For the text-containing cell, return its midpoint in (X, Y) coordinate format. 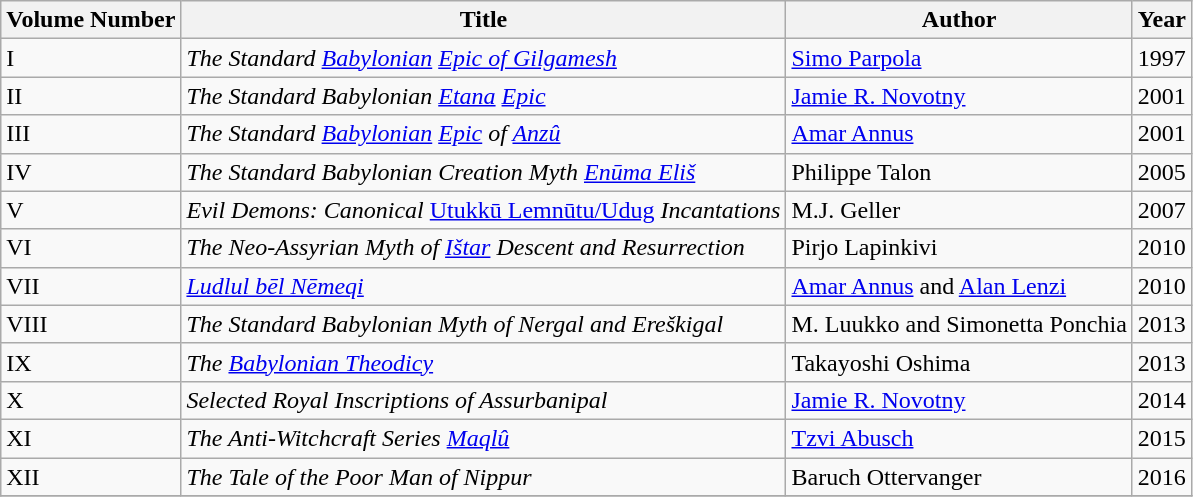
Year (1162, 20)
Baruch Ottervanger (959, 477)
Philippe Talon (959, 172)
V (91, 210)
II (91, 96)
2016 (1162, 477)
XII (91, 477)
2007 (1162, 210)
The Neo-Assyrian Myth of Ištar Descent and Resurrection (484, 248)
The Standard Babylonian Creation Myth Enūma Eliš (484, 172)
2005 (1162, 172)
The Babylonian Theodicy (484, 362)
Evil Demons: Canonical Utukkū Lemnūtu/Udug Incantations (484, 210)
The Standard Babylonian Etana Epic (484, 96)
IX (91, 362)
IV (91, 172)
Simo Parpola (959, 58)
Amar Annus (959, 134)
The Standard Babylonian Myth of Nergal and Ereškigal (484, 324)
2014 (1162, 400)
Selected Royal Inscriptions of Assurbanipal (484, 400)
Ludlul bēl Nēmeqi (484, 286)
I (91, 58)
Author (959, 20)
X (91, 400)
2015 (1162, 438)
The Tale of the Poor Man of Nippur (484, 477)
M. Luukko and Simonetta Ponchia (959, 324)
The Standard Babylonian Epic of Anzû (484, 134)
VIII (91, 324)
1997 (1162, 58)
Takayoshi Oshima (959, 362)
The Standard Babylonian Epic of Gilgamesh (484, 58)
Amar Annus and Alan Lenzi (959, 286)
VII (91, 286)
Title (484, 20)
III (91, 134)
Tzvi Abusch (959, 438)
Pirjo Lapinkivi (959, 248)
VI (91, 248)
M.J. Geller (959, 210)
The Anti-Witchcraft Series Maqlû (484, 438)
Volume Number (91, 20)
XI (91, 438)
